Capture the cell that displays the provided text and extract its (X, Y) central coordinate. 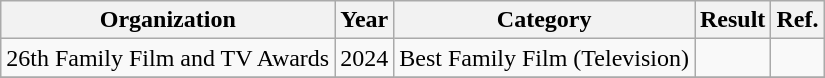
Ref. (798, 20)
2024 (364, 58)
Organization (168, 20)
Best Family Film (Television) (544, 58)
Year (364, 20)
Category (544, 20)
Result (732, 20)
26th Family Film and TV Awards (168, 58)
